For the text-containing cell, return its midpoint in [X, Y] coordinate format. 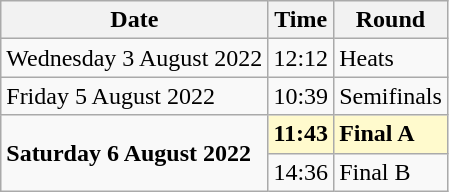
Time [301, 20]
Final B [391, 172]
Friday 5 August 2022 [134, 96]
Date [134, 20]
12:12 [301, 58]
Semifinals [391, 96]
Round [391, 20]
Saturday 6 August 2022 [134, 153]
Wednesday 3 August 2022 [134, 58]
11:43 [301, 134]
Heats [391, 58]
14:36 [301, 172]
Final A [391, 134]
10:39 [301, 96]
